Capture the cell that displays the provided text and extract its (X, Y) central coordinate. 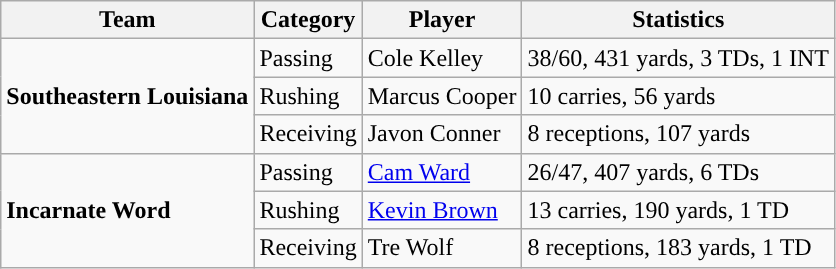
Statistics (678, 20)
Javon Conner (442, 134)
26/47, 407 yards, 6 TDs (678, 172)
Category (308, 20)
8 receptions, 183 yards, 1 TD (678, 248)
38/60, 431 yards, 3 TDs, 1 INT (678, 58)
Cole Kelley (442, 58)
Southeastern Louisiana (128, 96)
Team (128, 20)
Cam Ward (442, 172)
Tre Wolf (442, 248)
13 carries, 190 yards, 1 TD (678, 210)
10 carries, 56 yards (678, 96)
Player (442, 20)
Kevin Brown (442, 210)
8 receptions, 107 yards (678, 134)
Marcus Cooper (442, 96)
Incarnate Word (128, 210)
